Find where the given text appears and provide that cell's center as (x, y) coordinate. 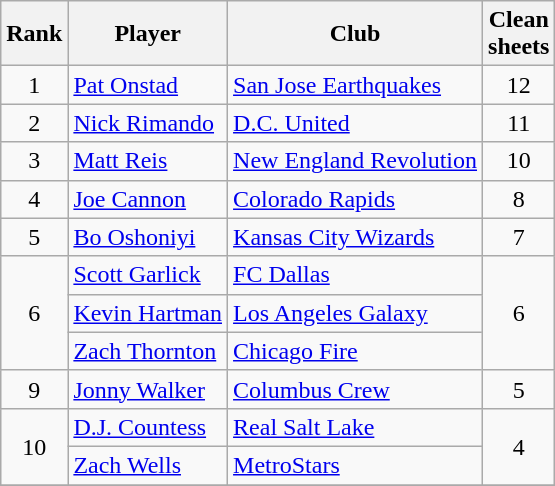
Real Salt Lake (356, 427)
Cleansheets (519, 34)
Pat Onstad (148, 85)
9 (34, 389)
D.J. Countess (148, 427)
3 (34, 161)
New England Revolution (356, 161)
8 (519, 199)
D.C. United (356, 123)
Jonny Walker (148, 389)
Zach Thornton (148, 351)
Matt Reis (148, 161)
Joe Cannon (148, 199)
11 (519, 123)
MetroStars (356, 465)
Zach Wells (148, 465)
Colorado Rapids (356, 199)
7 (519, 237)
Columbus Crew (356, 389)
Kansas City Wizards (356, 237)
Chicago Fire (356, 351)
San Jose Earthquakes (356, 85)
Rank (34, 34)
1 (34, 85)
Kevin Hartman (148, 313)
FC Dallas (356, 275)
Nick Rimando (148, 123)
Player (148, 34)
Scott Garlick (148, 275)
Los Angeles Galaxy (356, 313)
2 (34, 123)
Bo Oshoniyi (148, 237)
Club (356, 34)
12 (519, 85)
